Search for the cell housing the specified text and yield its [X, Y] center coordinate. 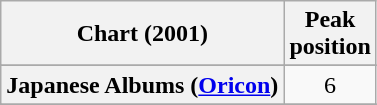
Japanese Albums (Oricon) [142, 85]
6 [330, 85]
Peakposition [330, 34]
Chart (2001) [142, 34]
